Return the [X, Y] coordinate for the center point of the cell that contains the specified text.  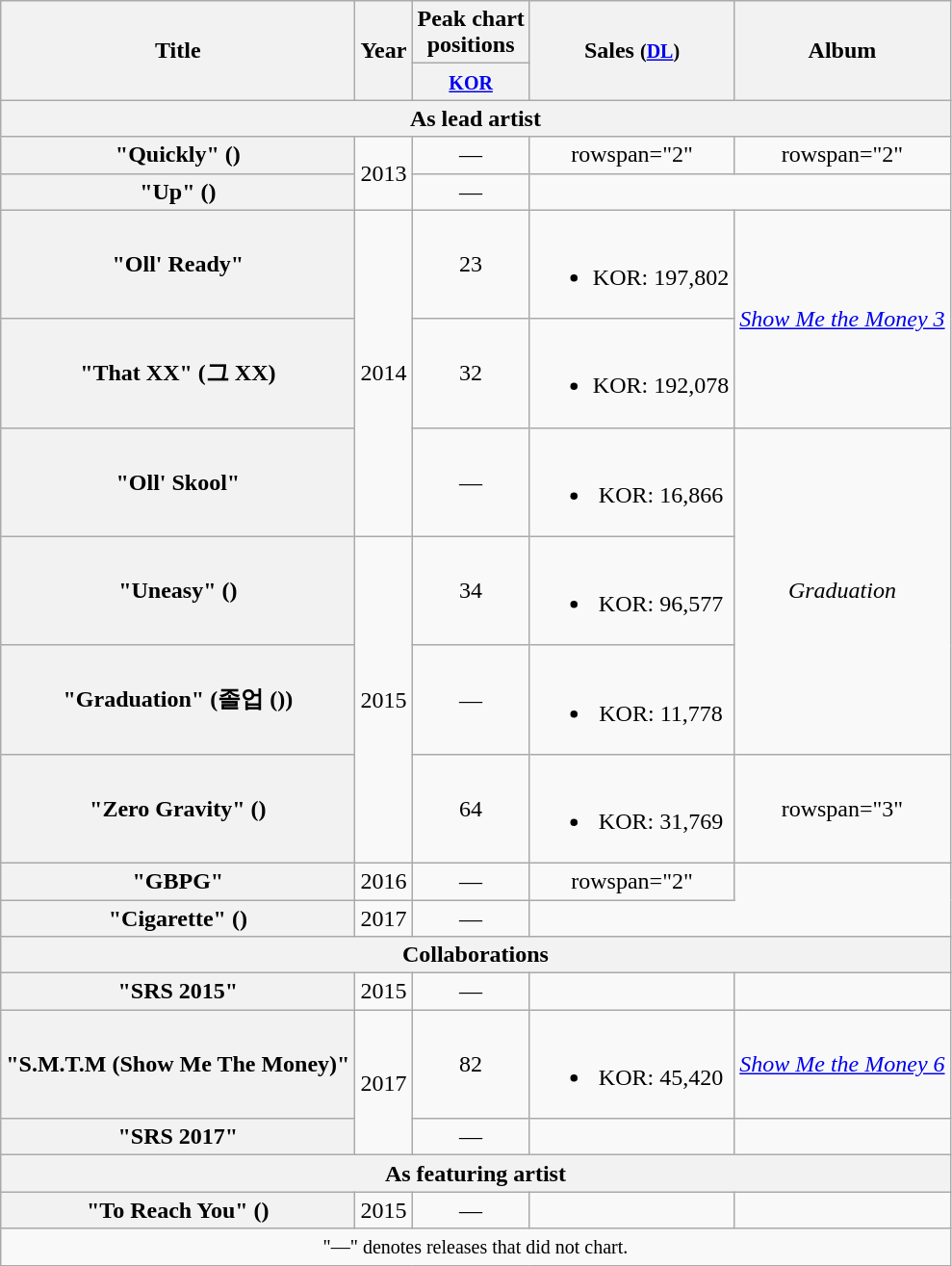
"Cigarette" () [178, 917]
"SRS 2017" [178, 1137]
KOR: 11,778 [631, 699]
rowspan="3" [842, 809]
2014 [383, 374]
"Graduation" (졸업 ()) [178, 699]
2016 [383, 881]
Sales (DL) [631, 50]
"Up" () [178, 192]
"That XX" (그 XX) [178, 374]
Album [842, 50]
KOR: 45,420 [631, 1065]
"Quickly" () [178, 155]
"To Reach You" () [178, 1210]
"Oll' Ready" [178, 264]
KOR: 16,866 [631, 481]
KOR [471, 82]
"GBPG" [178, 881]
Collaborations [476, 955]
Peak chart positions [471, 33]
KOR: 192,078 [631, 374]
As lead artist [476, 118]
32 [471, 374]
Show Me the Money 6 [842, 1065]
"Zero Gravity" () [178, 809]
"Oll' Skool" [178, 481]
Graduation [842, 591]
"—" denotes releases that did not chart. [476, 1247]
64 [471, 809]
34 [471, 591]
KOR: 96,577 [631, 591]
Title [178, 50]
Show Me the Money 3 [842, 319]
Year [383, 50]
82 [471, 1065]
KOR: 31,769 [631, 809]
2013 [383, 173]
23 [471, 264]
"SRS 2015" [178, 992]
KOR: 197,802 [631, 264]
"Uneasy" () [178, 591]
As featuring artist [476, 1174]
"S.M.T.M (Show Me The Money)" [178, 1065]
